Search for the cell housing the specified text and yield its [x, y] center coordinate. 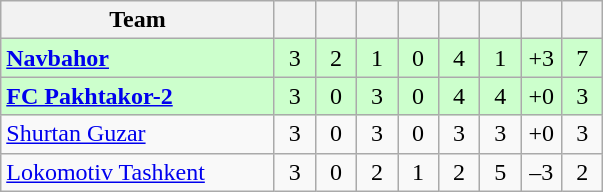
–3 [542, 172]
Navbahor [138, 58]
7 [582, 58]
+3 [542, 58]
Team [138, 20]
5 [500, 172]
Lokomotiv Tashkent [138, 172]
Shurtan Guzar [138, 134]
FC Pakhtakor-2 [138, 96]
